Return the [X, Y] coordinate for the center point of the cell that contains the specified text.  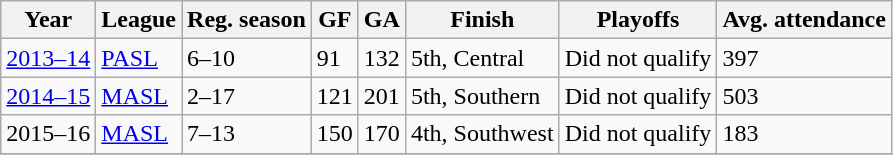
2015–16 [48, 134]
5th, Southern [482, 96]
150 [334, 134]
132 [382, 58]
201 [382, 96]
170 [382, 134]
7–13 [247, 134]
2014–15 [48, 96]
503 [804, 96]
4th, Southwest [482, 134]
GF [334, 20]
PASL [139, 58]
Playoffs [638, 20]
397 [804, 58]
2–17 [247, 96]
5th, Central [482, 58]
2013–14 [48, 58]
Reg. season [247, 20]
Year [48, 20]
6–10 [247, 58]
GA [382, 20]
League [139, 20]
Finish [482, 20]
121 [334, 96]
183 [804, 134]
91 [334, 58]
Avg. attendance [804, 20]
